Find where the given text appears and provide that cell's center as [X, Y] coordinate. 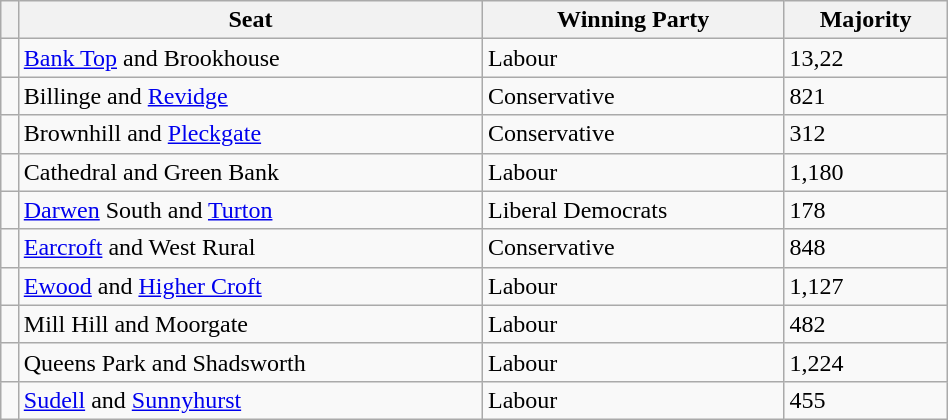
848 [866, 248]
Seat [250, 20]
Darwen South and Turton [250, 210]
482 [866, 324]
Earcroft and West Rural [250, 248]
1,224 [866, 362]
1,180 [866, 172]
821 [866, 96]
Winning Party [633, 20]
Cathedral and Green Bank [250, 172]
Queens Park and Shadsworth [250, 362]
13,22 [866, 58]
Brownhill and Pleckgate [250, 134]
Mill Hill and Moorgate [250, 324]
Liberal Democrats [633, 210]
Billinge and Revidge [250, 96]
312 [866, 134]
Sudell and Sunnyhurst [250, 400]
178 [866, 210]
Majority [866, 20]
Bank Top and Brookhouse [250, 58]
Ewood and Higher Croft [250, 286]
455 [866, 400]
1,127 [866, 286]
